Output the [x, y] coordinate of the center of the cell containing the given text.  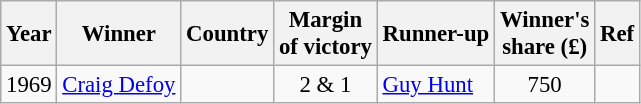
Runner-up [436, 34]
Ref [618, 34]
Country [228, 34]
Winner [119, 34]
1969 [29, 85]
2 & 1 [326, 85]
Winner'sshare (£) [545, 34]
750 [545, 85]
Guy Hunt [436, 85]
Marginof victory [326, 34]
Craig Defoy [119, 85]
Year [29, 34]
